Pinpoint the cell where the given text exists, returning its [X, Y] midpoint coordinate. 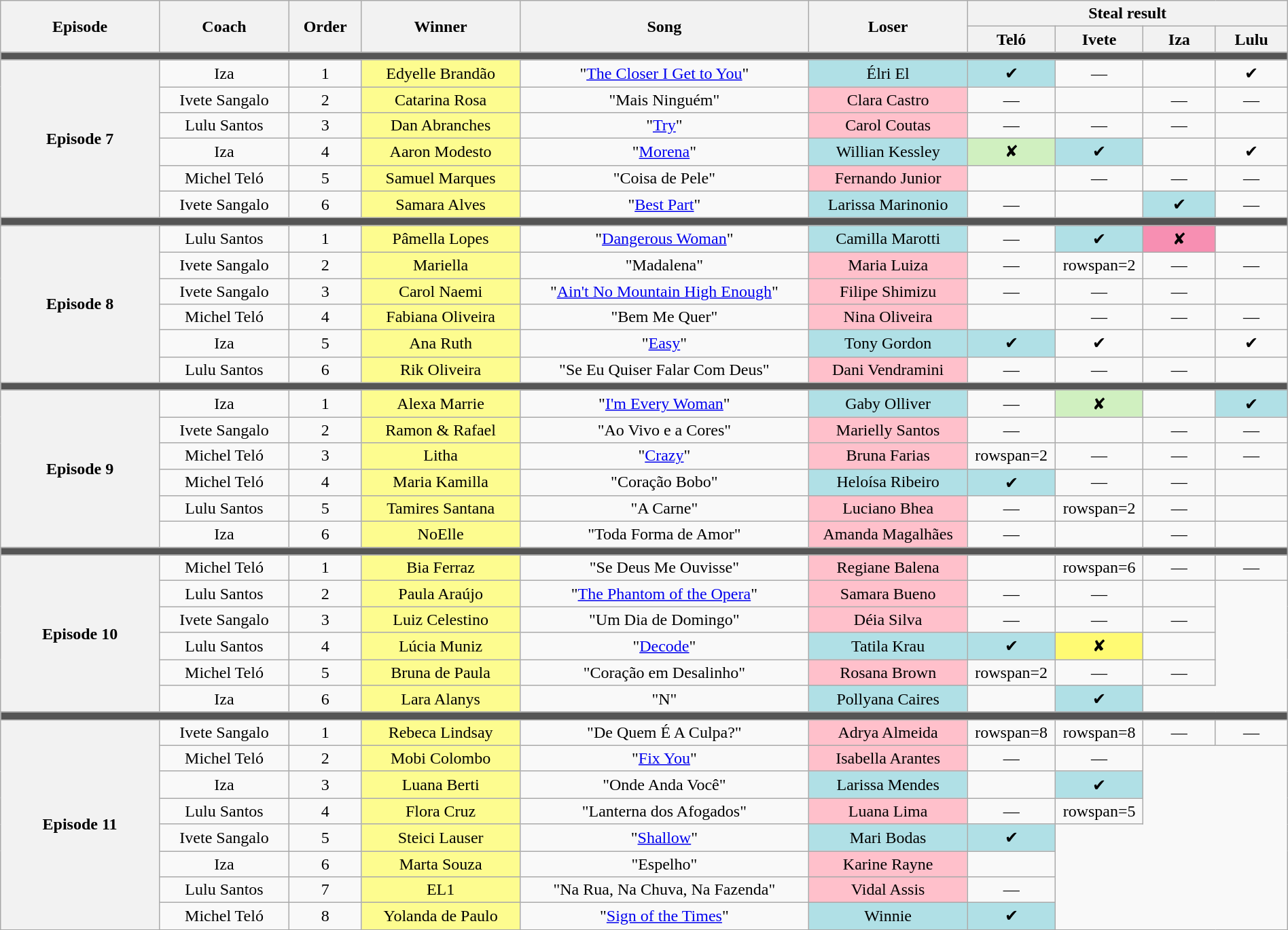
Isabella Arantes [888, 758]
"Se Deus Me Ouvisse" [664, 568]
Samara Bueno [888, 594]
"Coração em Desalinho" [664, 672]
Pâmella Lopes [441, 239]
Marielly Santos [888, 430]
Fabiana Oliveira [441, 317]
Adrya Almeida [888, 732]
"Decode" [664, 646]
Samara Alves [441, 204]
Luana Lima [888, 811]
Bruna de Paula [441, 672]
8 [325, 916]
"Toda Forma de Amor" [664, 535]
Ana Ruth [441, 344]
Maria Luiza [888, 265]
Marta Souza [441, 863]
Steal result [1128, 14]
Nina Oliveira [888, 317]
Ramon & Rafael [441, 430]
Flora Cruz [441, 811]
Heloísa Ribeiro [888, 482]
Filipe Shimizu [888, 291]
Episode 8 [80, 304]
7 [325, 890]
"Sign of the Times" [664, 916]
Song [664, 26]
Rosana Brown [888, 672]
rowspan=5 [1099, 811]
Paula Araújo [441, 594]
Dani Vendramini [888, 370]
"Madalena" [664, 265]
Larissa Mendes [888, 785]
"Se Eu Quiser Falar Com Deus" [664, 370]
Winnie [888, 916]
Catarina Rosa [441, 100]
"I'm Every Woman" [664, 404]
Ivete [1099, 39]
Élri El [888, 73]
Luciano Bhea [888, 509]
Lulu [1251, 39]
"Onde Anda Você" [664, 785]
Vidal Assis [888, 890]
Episode 9 [80, 469]
"Dangerous Woman" [664, 239]
"Bem Me Quer" [664, 317]
Maria Kamilla [441, 482]
Rik Oliveira [441, 370]
"The Phantom of the Opera" [664, 594]
"Coração Bobo" [664, 482]
Coach [224, 26]
NoElle [441, 535]
"Ain't No Mountain High Enough" [664, 291]
Winner [441, 26]
Episode 11 [80, 825]
Rebeca Lindsay [441, 732]
Bruna Farias [888, 456]
"The Closer I Get to You" [664, 73]
Dan Abranches [441, 126]
Larissa Marinonio [888, 204]
rowspan=6 [1099, 568]
Déia Silva [888, 620]
Aaron Modesto [441, 152]
"Try" [664, 126]
Camilla Marotti [888, 239]
"Um Dia de Domingo" [664, 620]
Teló [1011, 39]
"De Quem É A Culpa?" [664, 732]
Luiz Celestino [441, 620]
Lúcia Muniz [441, 646]
"Espelho" [664, 863]
Loser [888, 26]
Samuel Marques [441, 178]
Episode [80, 26]
Pollyana Caires [888, 699]
Episode 7 [80, 139]
Litha [441, 456]
Tony Gordon [888, 344]
Episode 10 [80, 633]
"N" [664, 699]
Tatila Krau [888, 646]
Yolanda de Paulo [441, 916]
Carol Coutas [888, 126]
Order [325, 26]
"Coisa de Pele" [664, 178]
"Easy" [664, 344]
Gaby Olliver [888, 404]
Clara Castro [888, 100]
Willian Kessley [888, 152]
Regiane Balena [888, 568]
Mariella [441, 265]
Steici Lauser [441, 838]
Fernando Junior [888, 178]
Lara Alanys [441, 699]
"Fix You" [664, 758]
"A Carne" [664, 509]
"Morena" [664, 152]
Luana Berti [441, 785]
Alexa Marrie [441, 404]
"Lanterna dos Afogados" [664, 811]
"Ao Vivo e a Cores" [664, 430]
EL1 [441, 890]
"Crazy" [664, 456]
Amanda Magalhães [888, 535]
Carol Naemi [441, 291]
Tamires Santana [441, 509]
"Na Rua, Na Chuva, Na Fazenda" [664, 890]
"Mais Ninguém" [664, 100]
Edyelle Brandão [441, 73]
Bia Ferraz [441, 568]
Mobi Colombo [441, 758]
Karine Rayne [888, 863]
Mari Bodas [888, 838]
"Best Part" [664, 204]
"Shallow" [664, 838]
